Locate the cell with the specified text and output its [x, y] center coordinate. 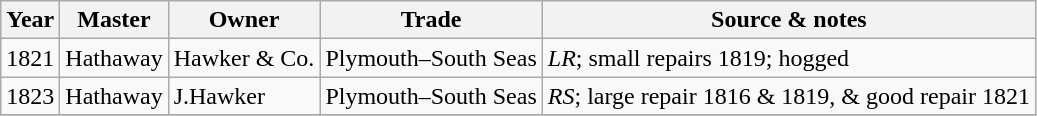
Hawker & Co. [244, 58]
Trade [431, 20]
J.Hawker [244, 96]
Year [30, 20]
1821 [30, 58]
RS; large repair 1816 & 1819, & good repair 1821 [788, 96]
Source & notes [788, 20]
LR; small repairs 1819; hogged [788, 58]
Owner [244, 20]
1823 [30, 96]
Master [114, 20]
